Search for the cell housing the specified text and yield its [x, y] center coordinate. 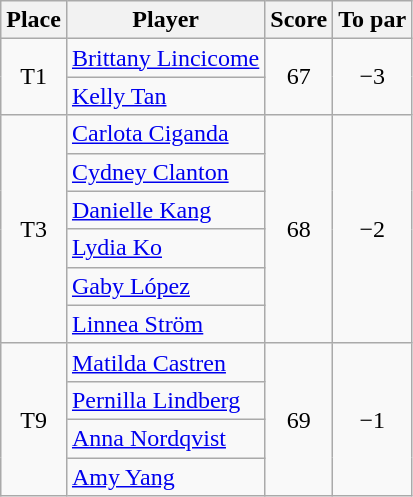
Linnea Ström [165, 324]
T9 [34, 419]
Pernilla Lindberg [165, 400]
T1 [34, 77]
To par [372, 20]
Kelly Tan [165, 96]
−1 [372, 419]
−3 [372, 77]
Player [165, 20]
Amy Yang [165, 477]
T3 [34, 229]
69 [299, 419]
Brittany Lincicome [165, 58]
Danielle Kang [165, 210]
67 [299, 77]
Carlota Ciganda [165, 134]
Anna Nordqvist [165, 438]
Place [34, 20]
Score [299, 20]
Matilda Castren [165, 362]
Cydney Clanton [165, 172]
−2 [372, 229]
Gaby López [165, 286]
68 [299, 229]
Lydia Ko [165, 248]
